Search for the cell housing the specified text and yield its [x, y] center coordinate. 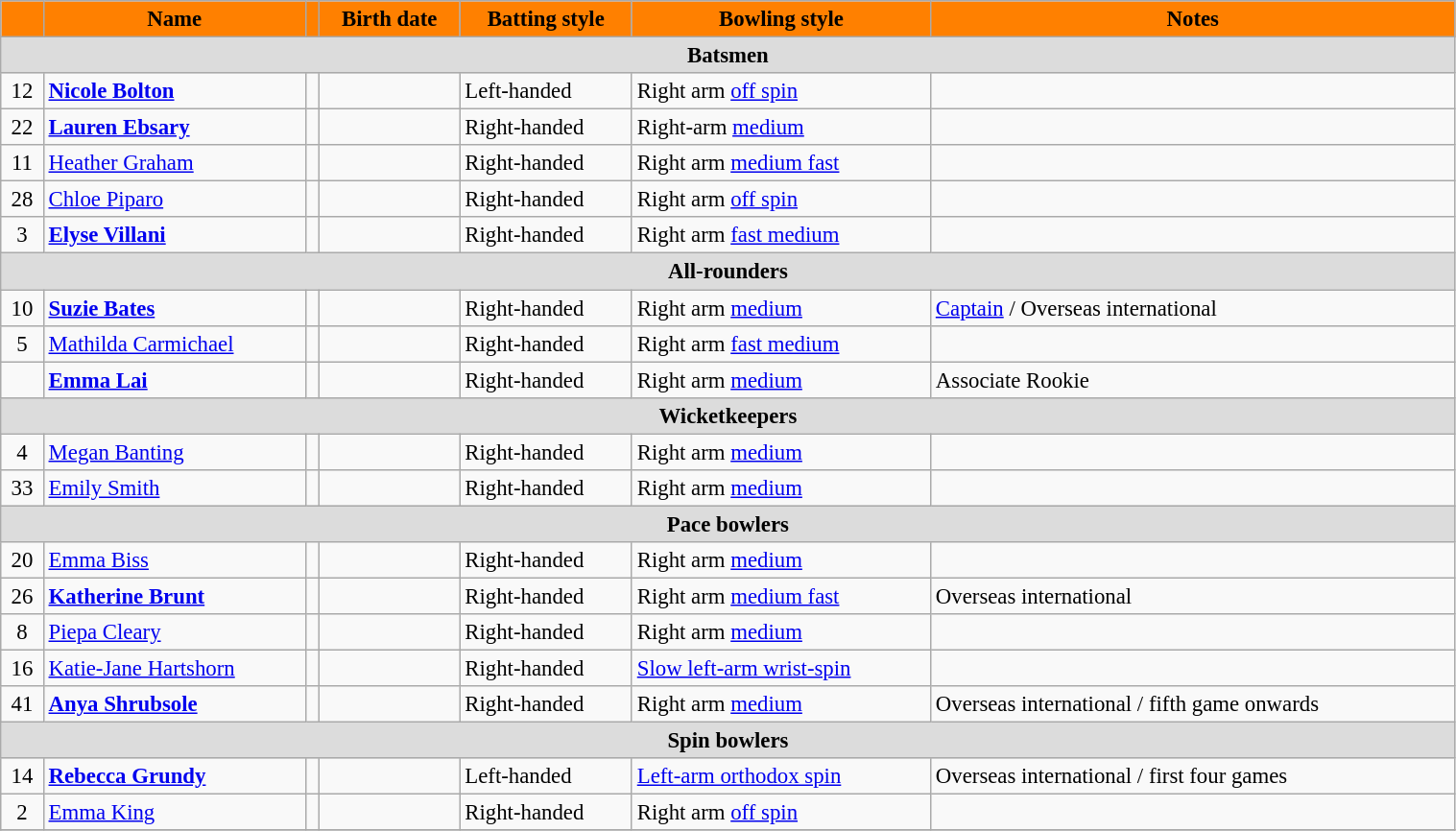
Nicole Bolton [175, 91]
Left-arm orthodox spin [781, 776]
Overseas international / fifth game onwards [1193, 704]
Lauren Ebsary [175, 128]
Anya Shrubsole [175, 704]
All-rounders [728, 272]
Emma Biss [175, 560]
26 [22, 596]
Wicketkeepers [728, 415]
Spin bowlers [728, 741]
22 [22, 128]
Bowling style [781, 19]
Mathilda Carmichael [175, 344]
Chloe Piparo [175, 200]
Birth date [390, 19]
Batsmen [728, 56]
Elyse Villani [175, 235]
2 [22, 813]
Captain / Overseas international [1193, 308]
3 [22, 235]
14 [22, 776]
Katherine Brunt [175, 596]
Right-arm medium [781, 128]
Emma Lai [175, 380]
Pace bowlers [728, 524]
Heather Graham [175, 163]
Piepa Cleary [175, 632]
41 [22, 704]
12 [22, 91]
Overseas international [1193, 596]
Emma King [175, 813]
5 [22, 344]
11 [22, 163]
16 [22, 669]
28 [22, 200]
Emily Smith [175, 488]
20 [22, 560]
Katie-Jane Hartshorn [175, 669]
4 [22, 452]
Associate Rookie [1193, 380]
33 [22, 488]
Megan Banting [175, 452]
Name [175, 19]
8 [22, 632]
10 [22, 308]
Notes [1193, 19]
Suzie Bates [175, 308]
Overseas international / first four games [1193, 776]
Rebecca Grundy [175, 776]
Batting style [545, 19]
Slow left-arm wrist-spin [781, 669]
